Identify which cell holds the provided text, then report its [X, Y] central coordinate. 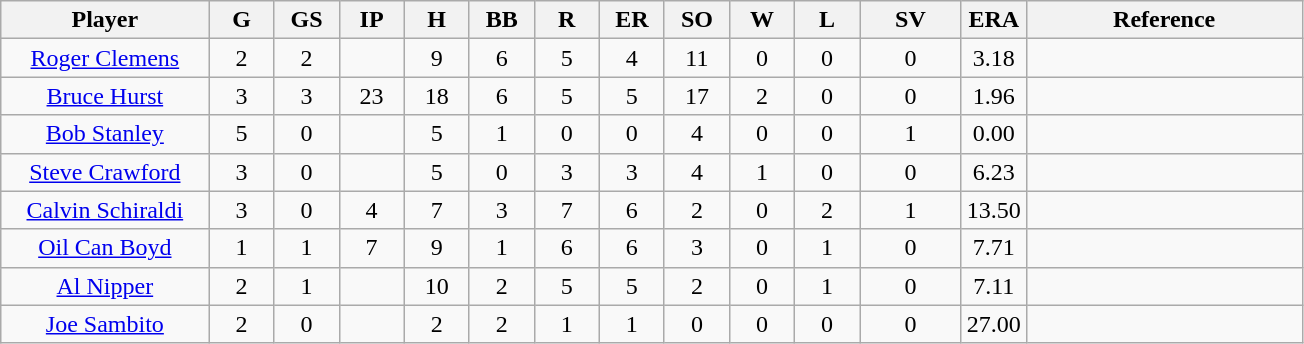
Bruce Hurst [105, 96]
Joe Sambito [105, 324]
L [828, 20]
Roger Clemens [105, 58]
3.18 [994, 58]
1.96 [994, 96]
7.11 [994, 286]
17 [696, 96]
Calvin Schiraldi [105, 210]
23 [372, 96]
SV [911, 20]
ERA [994, 20]
G [242, 20]
Bob Stanley [105, 134]
Reference [1164, 20]
IP [372, 20]
GS [306, 20]
H [436, 20]
R [566, 20]
SO [696, 20]
BB [502, 20]
Oil Can Boyd [105, 248]
7.71 [994, 248]
27.00 [994, 324]
11 [696, 58]
6.23 [994, 172]
ER [632, 20]
18 [436, 96]
13.50 [994, 210]
Steve Crawford [105, 172]
Al Nipper [105, 286]
W [762, 20]
Player [105, 20]
0.00 [994, 134]
10 [436, 286]
